Return the (x, y) coordinate for the center point of the cell that contains the specified text.  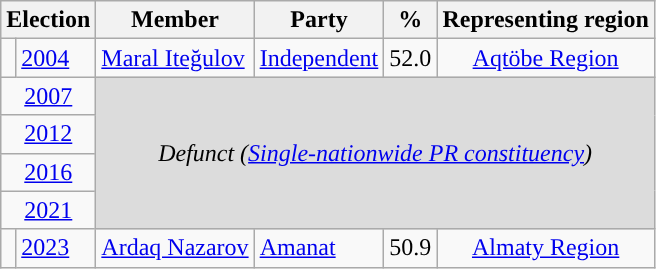
Independent (319, 58)
Almaty Region (546, 248)
2016 (48, 172)
2021 (48, 210)
Member (175, 20)
Maral Iteğulov (175, 58)
% (410, 20)
Election (48, 20)
2004 (56, 58)
Amanat (319, 248)
Representing region (546, 20)
Party (319, 20)
50.9 (410, 248)
2023 (56, 248)
Ardaq Nazarov (175, 248)
Defunct (Single-nationwide PR constituency) (376, 153)
2012 (48, 134)
52.0 (410, 58)
2007 (48, 96)
Aqtöbe Region (546, 58)
